Scan for the cell matching the given text and deliver its [x, y] coordinate at center. 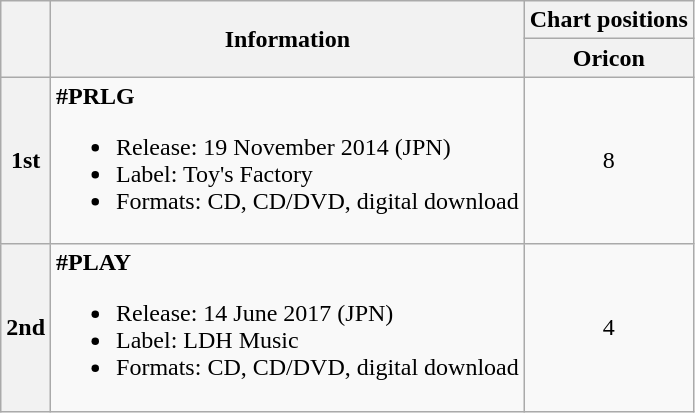
Chart positions [608, 20]
Oricon [608, 58]
#PLAYRelease: 14 June 2017 (JPN)Label: LDH MusicFormats: CD, CD/DVD, digital download [288, 328]
2nd [26, 328]
1st [26, 160]
4 [608, 328]
Information [288, 39]
#PRLGRelease: 19 November 2014 (JPN)Label: Toy's FactoryFormats: CD, CD/DVD, digital download [288, 160]
8 [608, 160]
